Scan for the cell matching the given text and deliver its [X, Y] coordinate at center. 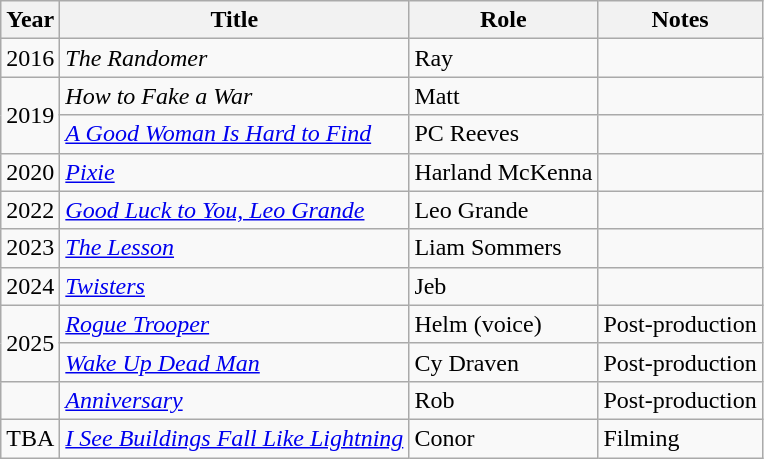
A Good Woman Is Hard to Find [234, 134]
Role [504, 20]
Good Luck to You, Leo Grande [234, 210]
Title [234, 20]
2019 [30, 115]
Anniversary [234, 400]
Conor [504, 438]
Matt [504, 96]
How to Fake a War [234, 96]
2020 [30, 172]
Rogue Trooper [234, 324]
Jeb [504, 286]
Cy Draven [504, 362]
2024 [30, 286]
The Lesson [234, 248]
2022 [30, 210]
Liam Sommers [504, 248]
Helm (voice) [504, 324]
PC Reeves [504, 134]
2016 [30, 58]
TBA [30, 438]
Filming [680, 438]
I See Buildings Fall Like Lightning [234, 438]
Year [30, 20]
Ray [504, 58]
Twisters [234, 286]
Leo Grande [504, 210]
2025 [30, 343]
The Randomer [234, 58]
Rob [504, 400]
Harland McKenna [504, 172]
Pixie [234, 172]
2023 [30, 248]
Notes [680, 20]
Wake Up Dead Man [234, 362]
